Search for the cell housing the specified text and yield its [X, Y] center coordinate. 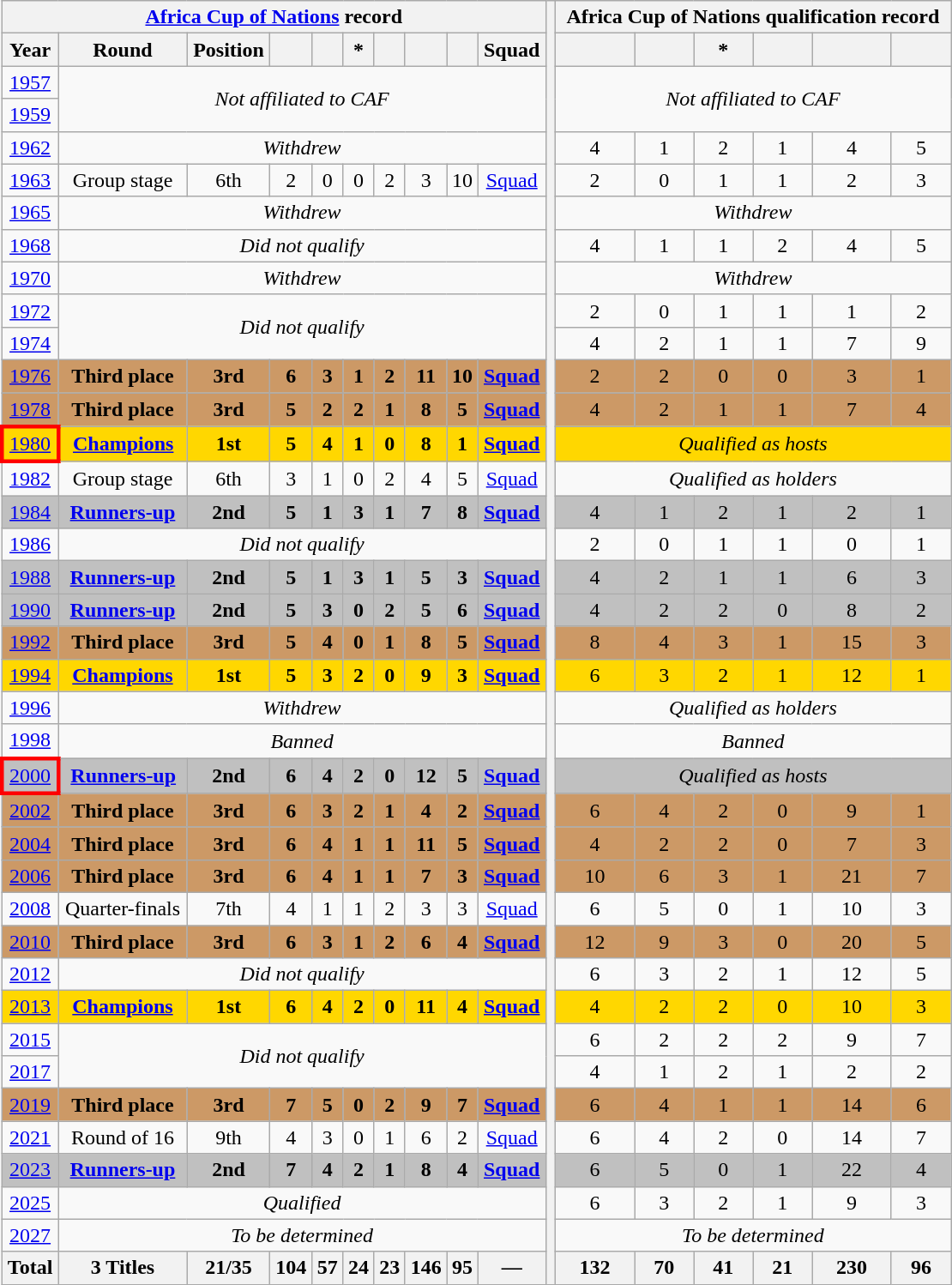
1992 [30, 642]
Round of 16 [123, 1137]
2019 [30, 1105]
2021 [30, 1137]
20 [853, 941]
2015 [30, 1040]
96 [921, 1268]
1972 [30, 311]
146 [425, 1268]
7th [228, 908]
1984 [30, 512]
1974 [30, 343]
2025 [30, 1203]
15 [853, 642]
24 [359, 1268]
Quarter-finals [123, 908]
2004 [30, 843]
Africa Cup of Nations qualification record [753, 17]
41 [724, 1268]
2000 [30, 775]
57 [328, 1268]
1990 [30, 610]
2017 [30, 1072]
1963 [30, 180]
230 [853, 1268]
2010 [30, 941]
1962 [30, 148]
1965 [30, 213]
2023 [30, 1170]
2013 [30, 1007]
Total [30, 1268]
1988 [30, 577]
2006 [30, 876]
2008 [30, 908]
Position [228, 50]
Year [30, 50]
70 [664, 1268]
Africa Cup of Nations record [274, 17]
Round [123, 50]
1986 [30, 545]
— [511, 1268]
2002 [30, 811]
22 [853, 1170]
1968 [30, 245]
21/35 [228, 1268]
132 [595, 1268]
1980 [30, 444]
1996 [30, 708]
1970 [30, 278]
1978 [30, 410]
23 [389, 1268]
1994 [30, 675]
3 Titles [123, 1268]
2012 [30, 974]
2027 [30, 1235]
1957 [30, 82]
1959 [30, 115]
Qualified [302, 1203]
1998 [30, 741]
1982 [30, 479]
9th [228, 1137]
104 [292, 1268]
95 [462, 1268]
1976 [30, 376]
